From the cell containing the given text, extract its center point as [x, y] coordinate. 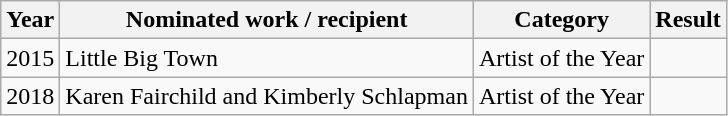
Karen Fairchild and Kimberly Schlapman [267, 96]
Category [561, 20]
Nominated work / recipient [267, 20]
Result [688, 20]
Little Big Town [267, 58]
2018 [30, 96]
Year [30, 20]
2015 [30, 58]
